Find where the given text appears and provide that cell's center as (x, y) coordinate. 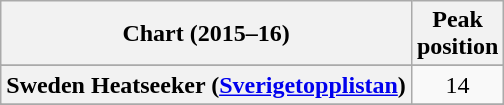
Chart (2015–16) (206, 34)
14 (457, 85)
Sweden Heatseeker (Sverigetopplistan) (206, 85)
Peak position (457, 34)
